Extract the [X, Y] coordinate from the center of the cell holding the provided text.  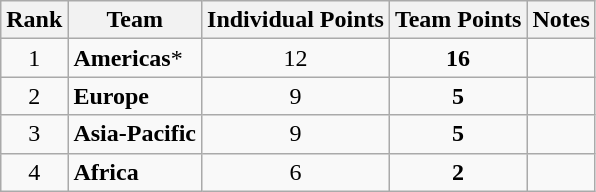
12 [296, 58]
Individual Points [296, 20]
4 [34, 172]
6 [296, 172]
Rank [34, 20]
1 [34, 58]
Team Points [458, 20]
Asia-Pacific [135, 134]
Notes [561, 20]
3 [34, 134]
Europe [135, 96]
Africa [135, 172]
16 [458, 58]
Team [135, 20]
Americas* [135, 58]
